Return (x, y) of the center of cell containing provided text 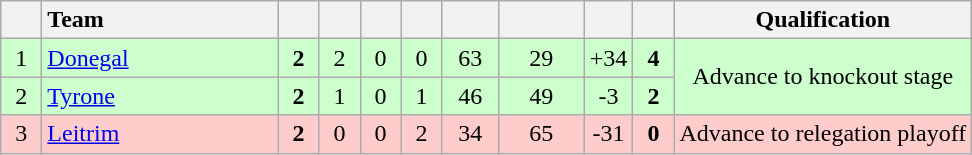
29 (541, 58)
Qualification (823, 20)
-3 (608, 96)
49 (541, 96)
Leitrim (160, 134)
46 (470, 96)
3 (22, 134)
Donegal (160, 58)
+34 (608, 58)
4 (654, 58)
63 (470, 58)
34 (470, 134)
Advance to relegation playoff (823, 134)
-31 (608, 134)
Tyrone (160, 96)
Team (160, 20)
65 (541, 134)
Advance to knockout stage (823, 77)
